Output the [x, y] coordinate of the center of the cell containing the given text.  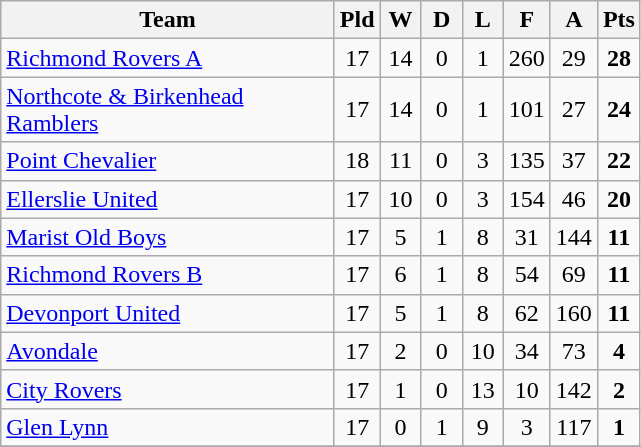
260 [526, 58]
62 [526, 313]
144 [574, 237]
Marist Old Boys [168, 237]
46 [574, 199]
54 [526, 275]
69 [574, 275]
24 [618, 110]
Pts [618, 20]
31 [526, 237]
13 [482, 389]
101 [526, 110]
142 [574, 389]
160 [574, 313]
D [442, 20]
Glen Lynn [168, 427]
135 [526, 161]
Richmond Rovers A [168, 58]
9 [482, 427]
F [526, 20]
18 [357, 161]
Ellerslie United [168, 199]
154 [526, 199]
37 [574, 161]
City Rovers [168, 389]
29 [574, 58]
6 [400, 275]
22 [618, 161]
Point Chevalier [168, 161]
Team [168, 20]
34 [526, 351]
Pld [357, 20]
Northcote & Birkenhead Ramblers [168, 110]
Devonport United [168, 313]
A [574, 20]
W [400, 20]
117 [574, 427]
4 [618, 351]
27 [574, 110]
L [482, 20]
20 [618, 199]
Avondale [168, 351]
73 [574, 351]
28 [618, 58]
Richmond Rovers B [168, 275]
